Output the [X, Y] coordinate of the center of the cell containing the given text.  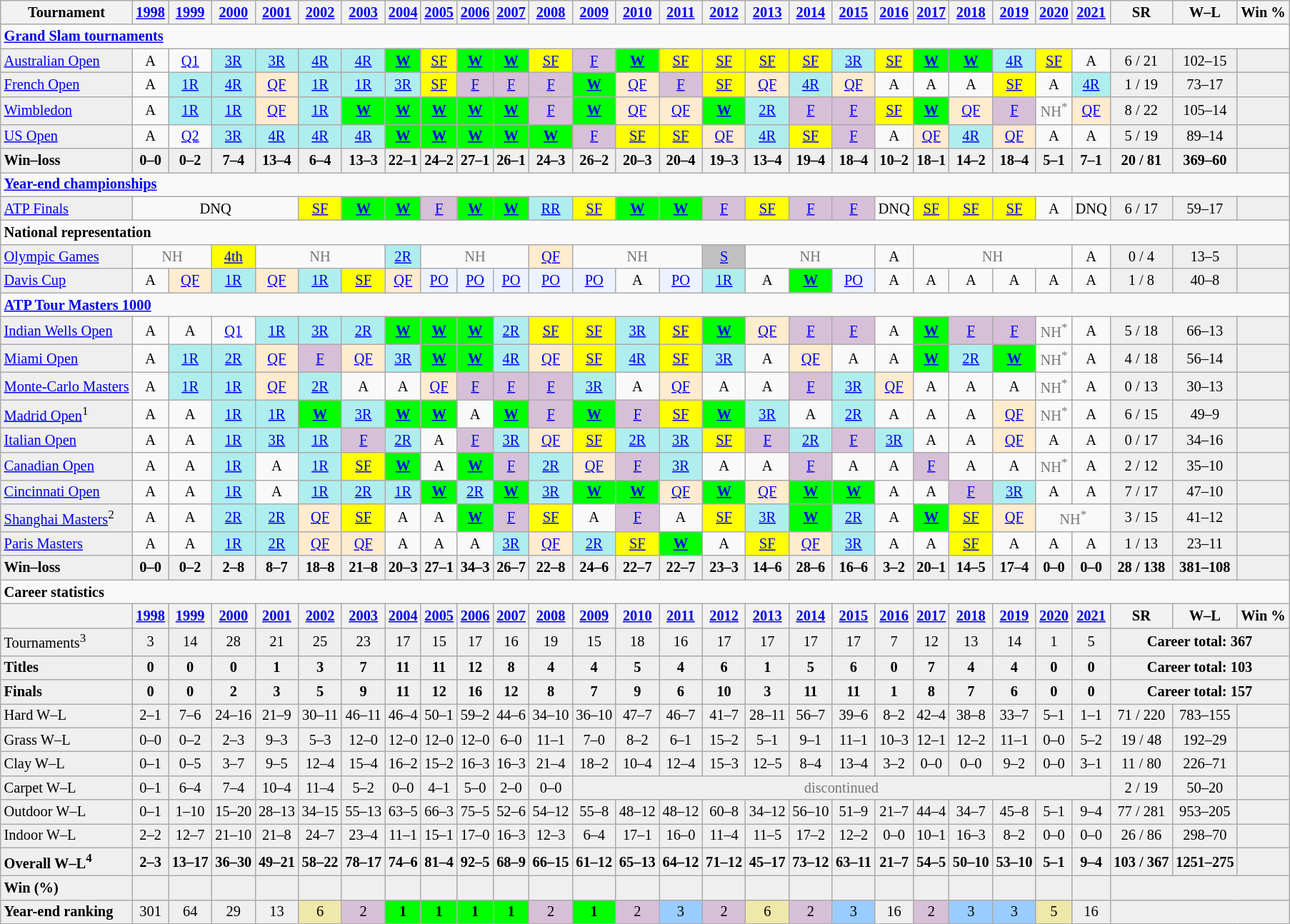
8–4 [811, 763]
9–1 [811, 740]
ATP Finals [67, 209]
RR [551, 209]
5–0 [475, 788]
44–6 [511, 715]
56–10 [811, 812]
34–10 [551, 715]
US Open [67, 136]
20–1 [931, 568]
Win (%) [67, 888]
61–12 [594, 861]
19 [551, 641]
34–3 [475, 568]
33–7 [1014, 715]
3–1 [1091, 763]
28 / 138 [1141, 568]
17–2 [811, 835]
92–5 [475, 861]
7–0 [594, 740]
17–0 [475, 835]
11 / 80 [1141, 763]
34–16 [1204, 440]
26 / 86 [1141, 835]
13–3 [363, 161]
Career total: 367 [1199, 641]
15–20 [233, 812]
Miami Open [67, 358]
Clay W–L [67, 763]
Overall W–L4 [67, 861]
41–7 [724, 715]
Tournament [67, 12]
1–10 [190, 812]
74–6 [403, 861]
22–8 [551, 568]
2 / 12 [1141, 466]
Q2 [190, 136]
French Open [67, 84]
Tournaments3 [67, 641]
8 / 22 [1141, 110]
Finals [67, 691]
23 [363, 641]
64 [190, 912]
2–2 [150, 835]
24–6 [594, 568]
54–12 [551, 812]
73–12 [811, 861]
Grand Slam tournaments [645, 36]
75–5 [475, 812]
301 [150, 912]
0 / 13 [1141, 386]
16–6 [854, 568]
51–9 [854, 812]
38–8 [971, 715]
71 / 220 [1141, 715]
Davis Cup [67, 281]
22–1 [403, 161]
21–4 [551, 763]
21 [277, 641]
381–108 [1204, 568]
7–6 [190, 715]
5–3 [320, 740]
12–1 [931, 740]
Olympic Games [67, 256]
68–9 [511, 861]
42–4 [931, 715]
Madrid Open1 [67, 414]
0 / 17 [1141, 440]
14–2 [971, 161]
73–17 [1204, 84]
Career total: 103 [1199, 668]
Hard W–L [67, 715]
23–11 [1204, 543]
6–0 [511, 740]
National representation [645, 233]
10–3 [894, 740]
28–13 [277, 812]
20–4 [681, 161]
10–1 [931, 835]
63–11 [854, 861]
20 / 81 [1141, 161]
18–1 [931, 161]
30–13 [1204, 386]
24–2 [439, 161]
17–1 [637, 835]
13–5 [1204, 256]
Career statistics [645, 592]
56–7 [811, 715]
Cincinnati Open [67, 492]
63–5 [403, 812]
Indoor W–L [67, 835]
49–9 [1204, 414]
4–1 [439, 788]
59–17 [1204, 209]
3–7 [233, 763]
77 / 281 [1141, 812]
0 / 4 [1141, 256]
1 / 13 [1141, 543]
953–205 [1204, 812]
65–13 [637, 861]
5 / 19 [1141, 136]
10 [724, 691]
2–1 [150, 715]
ATP Tour Masters 1000 [645, 305]
783–155 [1204, 715]
2 / 19 [1141, 788]
Carpet W–L [67, 788]
6 / 15 [1141, 414]
226–71 [1204, 763]
26–7 [511, 568]
12–3 [551, 835]
3 / 15 [1141, 517]
1 / 8 [1141, 281]
39–6 [854, 715]
6 / 21 [1141, 61]
discontinued [841, 788]
36–10 [594, 715]
28 [233, 641]
29 [233, 912]
Shanghai Masters2 [67, 517]
47–7 [637, 715]
Year-end ranking [67, 912]
0–5 [190, 763]
89–14 [1204, 136]
16–2 [403, 763]
17–4 [1014, 568]
18 [637, 641]
Career total: 157 [1199, 691]
Canadian Open [67, 466]
1251–275 [1204, 861]
14–5 [971, 568]
46–4 [403, 715]
34–15 [320, 812]
7 / 17 [1141, 492]
21–10 [233, 835]
16–0 [681, 835]
Australian Open [67, 61]
102–15 [1204, 61]
34–7 [971, 812]
2–8 [233, 568]
64–12 [681, 861]
105–14 [1204, 110]
26–1 [511, 161]
9–2 [1014, 763]
Year-end championships [645, 184]
44–4 [931, 812]
103 / 367 [1141, 861]
4th [233, 256]
28–6 [811, 568]
71–12 [724, 861]
192–29 [1204, 740]
66–3 [439, 812]
56–14 [1204, 358]
15–1 [439, 835]
23–4 [363, 835]
47–10 [1204, 492]
36–30 [233, 861]
24–3 [551, 161]
52–6 [511, 812]
15–4 [363, 763]
58–22 [320, 861]
1 / 19 [1141, 84]
26–2 [594, 161]
14–6 [767, 568]
18–2 [594, 763]
369–60 [1204, 161]
60–8 [724, 812]
66–15 [551, 861]
18–8 [320, 568]
25 [320, 641]
54–5 [931, 861]
5 / 18 [1141, 330]
34–12 [767, 812]
55–13 [363, 812]
81–4 [439, 861]
50–20 [1204, 788]
24–7 [320, 835]
4 / 18 [1141, 358]
41–12 [1204, 517]
8–7 [277, 568]
28–11 [767, 715]
19–4 [811, 161]
35–10 [1204, 466]
23–3 [724, 568]
15–3 [724, 763]
19 / 48 [1141, 740]
30–11 [320, 715]
Grass W–L [67, 740]
1–1 [1091, 715]
24–16 [233, 715]
78–17 [363, 861]
Outdoor W–L [67, 812]
19–3 [724, 161]
21–9 [277, 715]
Italian Open [67, 440]
6 / 17 [1141, 209]
12–7 [190, 835]
10–2 [894, 161]
46–7 [681, 715]
9–5 [277, 763]
13–17 [190, 861]
Indian Wells Open [67, 330]
59–2 [475, 715]
11–5 [767, 835]
2–0 [511, 788]
45–8 [1014, 812]
12–5 [767, 763]
40–8 [1204, 281]
Monte-Carlo Masters [67, 386]
50–1 [439, 715]
S [724, 256]
Wimbledon [67, 110]
6–1 [681, 740]
9–3 [277, 740]
46–11 [363, 715]
Titles [67, 668]
Paris Masters [67, 543]
45–17 [767, 861]
55–8 [594, 812]
66–13 [1204, 330]
53–10 [1014, 861]
7–1 [1091, 161]
50–10 [971, 861]
298–70 [1204, 835]
49–21 [277, 861]
